From the cell containing the given text, extract its center point as (x, y) coordinate. 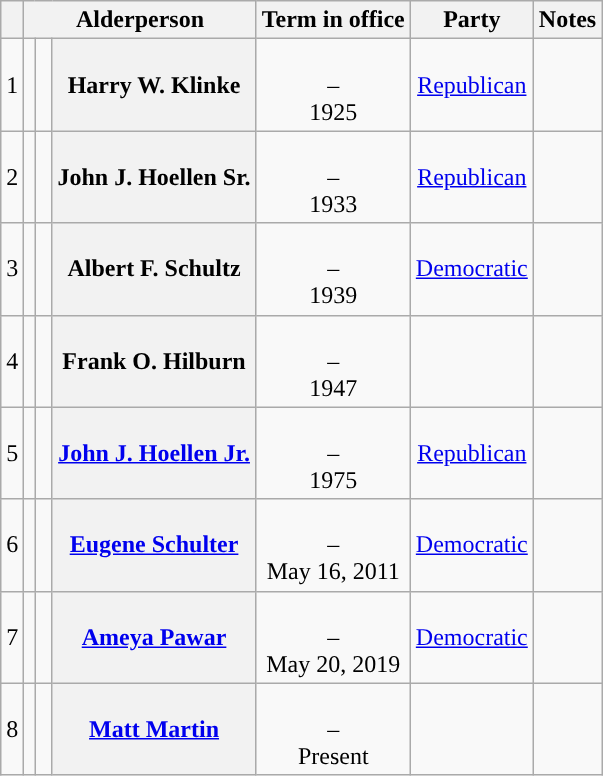
Term in office (333, 20)
–1939 (333, 269)
Ameya Pawar (154, 637)
–1933 (333, 177)
–May 20, 2019 (333, 637)
Matt Martin (154, 729)
–1975 (333, 453)
John J. Hoellen Sr. (154, 177)
7 (12, 637)
Alderperson (140, 20)
–May 16, 2011 (333, 545)
2 (12, 177)
5 (12, 453)
–1947 (333, 361)
–Present (333, 729)
Party (472, 20)
Frank O. Hilburn (154, 361)
Notes (567, 20)
Albert F. Schultz (154, 269)
John J. Hoellen Jr. (154, 453)
Eugene Schulter (154, 545)
3 (12, 269)
Harry W. Klinke (154, 85)
8 (12, 729)
4 (12, 361)
1 (12, 85)
–1925 (333, 85)
6 (12, 545)
